Extract the [X, Y] coordinate from the center of the cell holding the provided text.  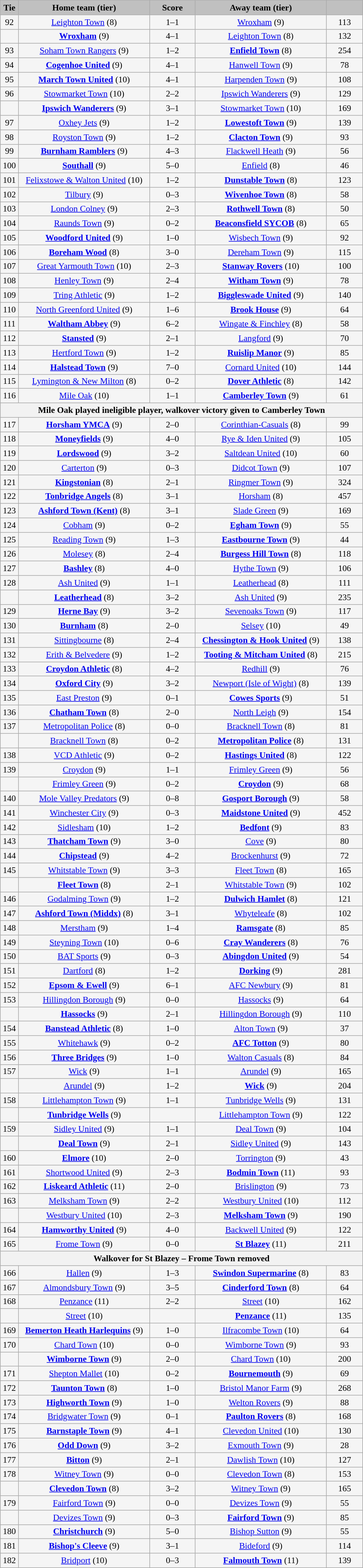
254 [344, 51]
Corinthian-Casuals (8) [261, 425]
68 [344, 784]
Shepton Mallet (10) [84, 1374]
Eastbourne Town (9) [261, 540]
268 [344, 1388]
Taunton Town (8) [84, 1388]
East Preston (9) [84, 698]
49 [344, 626]
Ashford Town (Kent) (8) [84, 511]
136 [10, 712]
204 [344, 1086]
97 [10, 123]
Bridport (10) [84, 1561]
Highworth Town (9) [84, 1403]
Langford (9) [261, 339]
101 [10, 180]
172 [10, 1388]
Ruislip Manor (9) [261, 353]
1–6 [172, 310]
46 [344, 166]
Harpenden Town (9) [261, 80]
Tonbridge Angels (8) [84, 496]
211 [344, 1244]
Halstead Town (9) [84, 367]
Biggleswade United (9) [261, 295]
7–0 [172, 367]
156 [10, 1057]
Dereham Town (9) [261, 252]
94 [10, 65]
158 [10, 1101]
Merstham (9) [84, 928]
457 [344, 496]
Dunstable Town (8) [261, 180]
Dover Athletic (8) [261, 381]
Kingstonian (8) [84, 482]
Ilfracombe Town (10) [261, 1331]
96 [10, 94]
Cornard United (10) [261, 367]
Southall (9) [84, 166]
Bideford (9) [261, 1546]
Whitehawk (9) [84, 1043]
Godalming Town (9) [84, 899]
133 [10, 669]
Maidstone United (9) [261, 813]
60 [344, 454]
151 [10, 971]
Moneyfields (9) [84, 439]
AFC Newbury (9) [261, 986]
84 [344, 1057]
Away team (tier) [261, 8]
Saltdean United (10) [261, 454]
125 [10, 540]
Alton Town (9) [261, 1029]
Dorking (9) [261, 971]
163 [10, 1201]
149 [10, 942]
Royston Town (9) [84, 137]
Mile Oak played ineligible player, walkover victory given to Camberley Town [181, 410]
109 [10, 295]
167 [10, 1287]
Oxhey Jets (9) [84, 123]
Odd Down (9) [84, 1446]
Shortwood United (9) [84, 1172]
Ringmer Town (9) [261, 482]
324 [344, 482]
March Town United (10) [84, 80]
Chessington & Hook United (9) [261, 641]
182 [10, 1561]
Carterton (9) [84, 468]
Exmouth Town (9) [261, 1446]
128 [10, 583]
176 [10, 1446]
51 [344, 698]
Falmouth Town (11) [261, 1561]
Abingdon United (9) [261, 957]
126 [10, 554]
73 [344, 1187]
Mile Oak (10) [84, 396]
Bridgwater Town (9) [84, 1417]
Didcot Town (9) [261, 468]
Clevedon United (10) [261, 1431]
452 [344, 813]
Cove (9) [261, 842]
170 [10, 1345]
147 [10, 914]
Brook House (9) [261, 310]
Sittingbourne (8) [84, 641]
72 [344, 856]
Christchurch (9) [84, 1532]
Tie [10, 8]
3–5 [172, 1287]
174 [10, 1417]
160 [10, 1158]
152 [10, 986]
Slade Green (9) [261, 511]
Bodmin Town (11) [261, 1172]
Hallen (9) [84, 1273]
235 [344, 597]
0–8 [172, 799]
Paulton Rovers (8) [261, 1417]
178 [10, 1474]
166 [10, 1273]
Gosport Borough (9) [261, 799]
VCD Athletic (9) [84, 756]
Stansted (9) [84, 339]
Steyning Town (10) [84, 942]
Swindon Supermarine (8) [261, 1273]
155 [10, 1043]
69 [344, 1374]
Epsom & Ewell (9) [84, 986]
Enfield (8) [261, 166]
Horsham (8) [261, 496]
Torrington (9) [261, 1158]
Stanway Rovers (10) [261, 266]
Waltham Abbey (9) [84, 324]
134 [10, 684]
Liskeard Athletic (11) [84, 1187]
3–3 [172, 871]
Brockenhurst (9) [261, 856]
Backwell United (9) [261, 1230]
Woodford United (9) [84, 238]
Tring Athletic (9) [84, 295]
Witham Town (9) [261, 281]
North Greenford United (9) [84, 310]
Elmore (10) [84, 1158]
Hertford Town (9) [84, 353]
Beaconsfield SYCOB (8) [261, 224]
70 [344, 339]
Henley Town (9) [84, 281]
Sevenoaks Town (9) [261, 611]
Wivenhoe Town (8) [261, 195]
175 [10, 1431]
6–1 [172, 986]
98 [10, 137]
Cogenhoe United (9) [84, 65]
Lowestoft Town (9) [261, 123]
Three Bridges (9) [84, 1057]
Bemerton Heath Harlequins (9) [84, 1331]
Dartford (8) [84, 971]
Horsham YMCA (9) [84, 425]
Soham Town Rangers (9) [84, 51]
Chatham Town (8) [84, 712]
Egham Town (9) [261, 525]
Raunds Town (9) [84, 224]
Rothwell Town (8) [261, 209]
Burgess Hill Town (8) [261, 554]
103 [10, 209]
Score [172, 8]
Boreham Wood (8) [84, 252]
180 [10, 1532]
Lordswood (9) [84, 454]
Bishop's Cleeve (9) [84, 1546]
Cowes Sports (9) [261, 698]
Whyteleafe (8) [261, 914]
120 [10, 468]
95 [10, 80]
37 [344, 1029]
146 [10, 899]
Dulwich Hamlet (8) [261, 899]
Selsey (10) [261, 626]
Frome Town (9) [84, 1244]
St Blazey (11) [261, 1244]
Banstead Athletic (8) [84, 1029]
157 [10, 1072]
148 [10, 928]
Hanwell Town (9) [261, 65]
Sidlesham (10) [84, 827]
Great Yarmouth Town (10) [84, 266]
Oxford City (9) [84, 684]
Winchester City (9) [84, 813]
Lymington & New Milton (8) [84, 381]
281 [344, 971]
Herne Bay (9) [84, 611]
179 [10, 1503]
Ashford Town (Middx) (8) [84, 914]
119 [10, 454]
Walton Casuals (8) [261, 1057]
Hastings United (8) [261, 756]
Dawlish Town (10) [261, 1460]
171 [10, 1374]
Welton Rovers (9) [261, 1403]
Brislington (9) [261, 1187]
Burnham Ramblers (9) [84, 151]
Molesey (8) [84, 554]
137 [10, 726]
181 [10, 1546]
28 [344, 1446]
159 [10, 1129]
Cinderford Town (8) [261, 1287]
124 [10, 525]
Bedfont (9) [261, 827]
145 [10, 871]
Rye & Iden United (9) [261, 439]
Cray Wanderers (8) [261, 942]
Hamworthy United (9) [84, 1230]
Croydon Athletic (8) [84, 669]
Wisbech Town (9) [261, 238]
Tooting & Mitcham United (8) [261, 655]
43 [344, 1158]
Wingate & Finchley (8) [261, 324]
Thatcham Town (9) [84, 842]
Bishop Sutton (9) [261, 1532]
150 [10, 957]
173 [10, 1403]
Reading Town (9) [84, 540]
Erith & Belvedere (9) [84, 655]
190 [344, 1216]
6–2 [172, 324]
4–3 [172, 151]
200 [344, 1359]
61 [344, 396]
Redhill (9) [261, 669]
65 [344, 224]
54 [344, 957]
Burnham (8) [84, 626]
Tilbury (9) [84, 195]
Clacton Town (9) [261, 137]
Felixstowe & Walton United (10) [84, 180]
Enfield Town (8) [261, 51]
Newport (Isle of Wight) (8) [261, 684]
London Colney (9) [84, 209]
Bitton (9) [84, 1460]
BAT Sports (9) [84, 957]
177 [10, 1460]
Almondsbury Town (9) [84, 1287]
Walkover for St Blazey – Frome Town removed [181, 1259]
88 [344, 1403]
North Leigh (9) [261, 712]
Bournemouth (9) [261, 1374]
Bashley (8) [84, 569]
Camberley Town (9) [261, 396]
Hythe Town (9) [261, 569]
Mole Valley Predators (9) [84, 799]
1–4 [172, 928]
215 [344, 655]
Ramsgate (8) [261, 928]
Flackwell Heath (9) [261, 151]
Chipstead (9) [84, 856]
44 [344, 540]
50 [344, 209]
141 [10, 813]
Cobham (9) [84, 525]
164 [10, 1230]
Barnstaple Town (9) [84, 1431]
AFC Totton (9) [261, 1043]
Bristol Manor Farm (9) [261, 1388]
116 [10, 396]
Home team (tier) [84, 8]
0–6 [172, 942]
161 [10, 1172]
